Provide the [X, Y] coordinate of the cell's center where the given text is located.  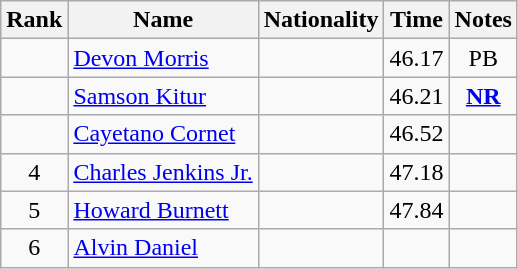
5 [34, 210]
Charles Jenkins Jr. [163, 172]
Alvin Daniel [163, 248]
46.17 [416, 58]
47.18 [416, 172]
Devon Morris [163, 58]
6 [34, 248]
Rank [34, 20]
Cayetano Cornet [163, 134]
Notes [483, 20]
Howard Burnett [163, 210]
4 [34, 172]
NR [483, 96]
Name [163, 20]
46.52 [416, 134]
Samson Kitur [163, 96]
46.21 [416, 96]
Time [416, 20]
Nationality [321, 20]
PB [483, 58]
47.84 [416, 210]
